Scan for the cell matching the given text and deliver its (x, y) coordinate at center. 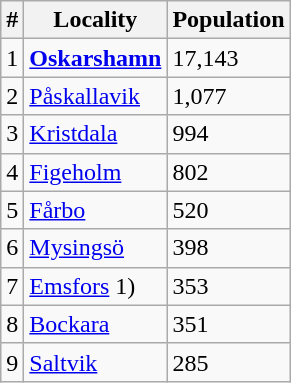
Mysingsö (96, 248)
Fårbo (96, 210)
285 (228, 362)
9 (12, 362)
Figeholm (96, 172)
Emsfors 1) (96, 286)
1 (12, 58)
Påskallavik (96, 96)
994 (228, 134)
3 (12, 134)
Kristdala (96, 134)
17,143 (228, 58)
Locality (96, 20)
398 (228, 248)
2 (12, 96)
1,077 (228, 96)
Oskarshamn (96, 58)
351 (228, 324)
8 (12, 324)
5 (12, 210)
520 (228, 210)
6 (12, 248)
# (12, 20)
353 (228, 286)
802 (228, 172)
4 (12, 172)
7 (12, 286)
Saltvik (96, 362)
Population (228, 20)
Bockara (96, 324)
